Provide the (X, Y) coordinate of the cell's center where the given text is located.  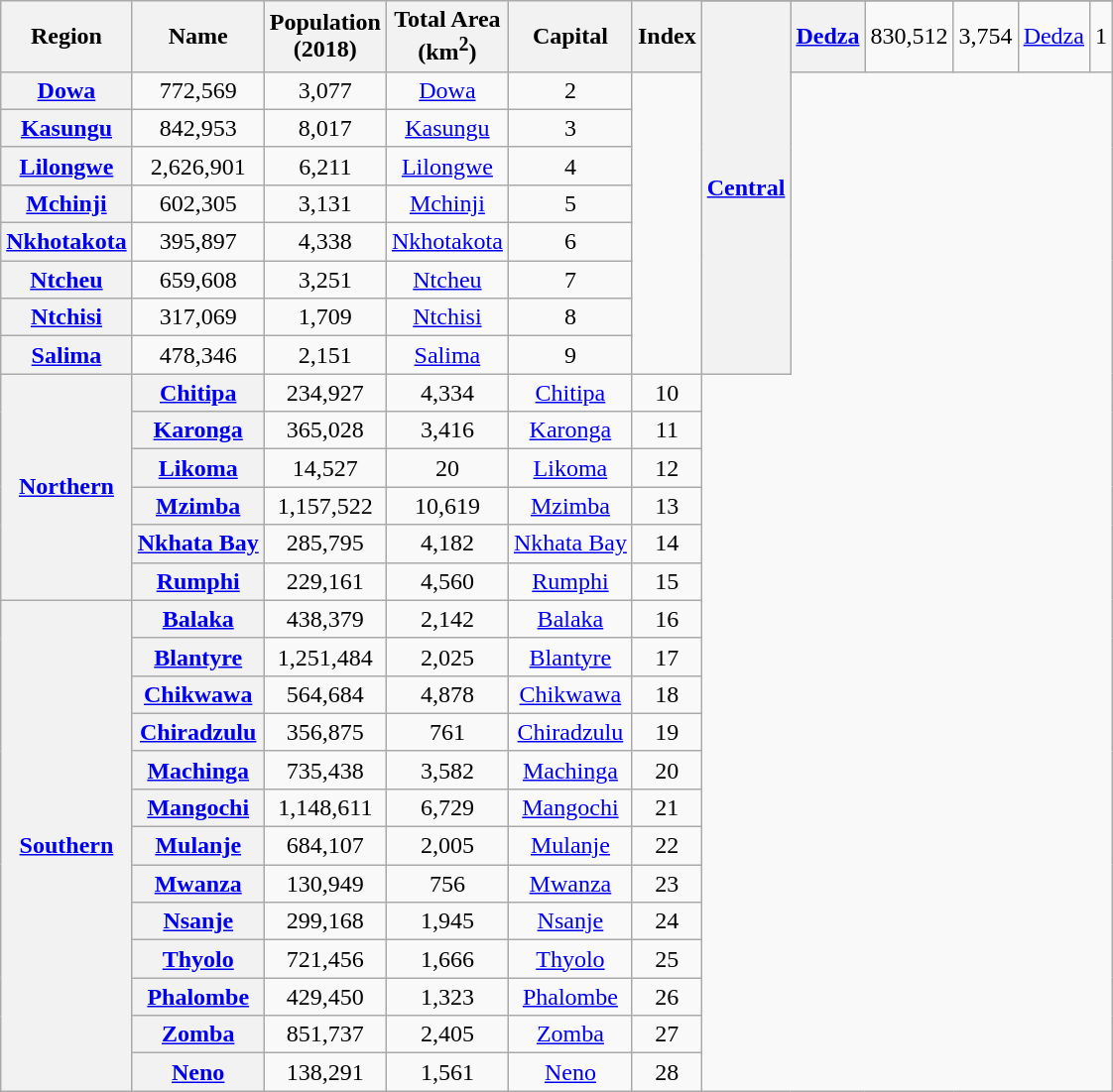
2,025 (446, 657)
429,450 (325, 997)
299,168 (325, 921)
17 (667, 657)
10,619 (446, 506)
4,182 (446, 544)
234,927 (325, 393)
23 (667, 884)
11 (667, 430)
3,131 (325, 203)
229,161 (325, 581)
22 (667, 846)
14 (667, 544)
602,305 (198, 203)
2,626,901 (198, 166)
Name (198, 37)
21 (667, 807)
1,561 (446, 1072)
Capital (569, 37)
2 (569, 90)
Region (66, 37)
2,005 (446, 846)
24 (667, 921)
317,069 (198, 317)
138,291 (325, 1072)
1,323 (446, 997)
14,527 (325, 468)
851,737 (325, 1034)
Southern (66, 845)
285,795 (325, 544)
1,251,484 (325, 657)
438,379 (325, 619)
3,754 (986, 37)
15 (667, 581)
365,028 (325, 430)
2,142 (446, 619)
564,684 (325, 694)
12 (667, 468)
4,338 (325, 242)
130,949 (325, 884)
3,582 (446, 770)
1,945 (446, 921)
3,251 (325, 280)
25 (667, 959)
10 (667, 393)
Total Area(km2) (446, 37)
5 (569, 203)
3 (569, 128)
4,878 (446, 694)
2,405 (446, 1034)
6,729 (446, 807)
1 (1101, 37)
1,148,611 (325, 807)
Northern (66, 487)
Population(2018) (325, 37)
756 (446, 884)
19 (667, 732)
772,569 (198, 90)
356,875 (325, 732)
8,017 (325, 128)
28 (667, 1072)
830,512 (909, 37)
478,346 (198, 355)
4 (569, 166)
9 (569, 355)
16 (667, 619)
735,438 (325, 770)
13 (667, 506)
8 (569, 317)
3,077 (325, 90)
27 (667, 1034)
3,416 (446, 430)
659,608 (198, 280)
684,107 (325, 846)
6 (569, 242)
26 (667, 997)
1,666 (446, 959)
395,897 (198, 242)
2,151 (325, 355)
7 (569, 280)
4,334 (446, 393)
1,709 (325, 317)
Index (667, 37)
842,953 (198, 128)
1,157,522 (325, 506)
6,211 (325, 166)
721,456 (325, 959)
Central (746, 187)
18 (667, 694)
761 (446, 732)
4,560 (446, 581)
